Provide the (X, Y) coordinate of the cell's center where the given text is located.  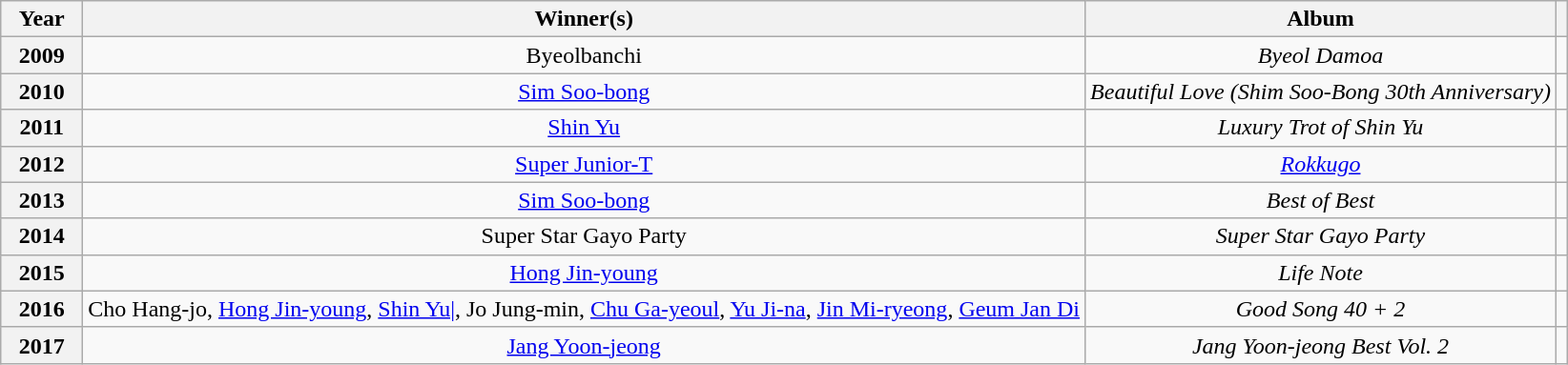
2010 (42, 91)
Album (1321, 19)
Hong Jin-young (584, 273)
Good Song 40 + 2 (1321, 309)
Byeolbanchi (584, 55)
2011 (42, 128)
Super Junior-T (584, 164)
Year (42, 19)
2015 (42, 273)
2009 (42, 55)
2016 (42, 309)
Cho Hang-jo, Hong Jin-young, Shin Yu|, Jo Jung-min, Chu Ga-yeoul, Yu Ji-na, Jin Mi-ryeong, Geum Jan Di (584, 309)
Byeol Damoa (1321, 55)
Life Note (1321, 273)
Shin Yu (584, 128)
Rokkugo (1321, 164)
Winner(s) (584, 19)
Jang Yoon-jeong (584, 345)
Luxury Trot of Shin Yu (1321, 128)
Best of Best (1321, 200)
2012 (42, 164)
2013 (42, 200)
Beautiful Love (Shim Soo-Bong 30th Anniversary) (1321, 91)
Jang Yoon-jeong Best Vol. 2 (1321, 345)
2014 (42, 236)
2017 (42, 345)
